Output the [X, Y] coordinate of the center of the cell containing the given text.  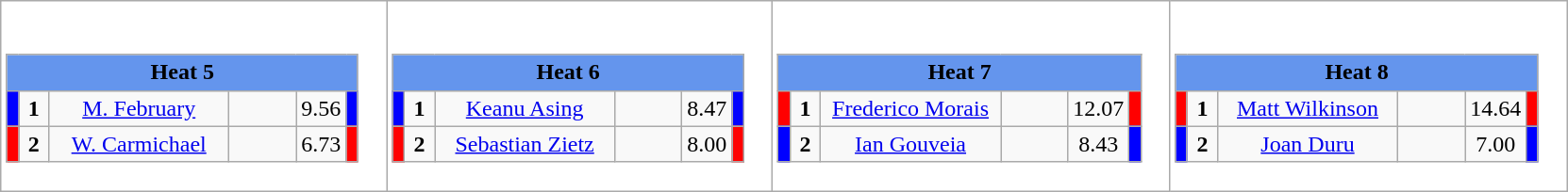
Ian Gouveia [911, 144]
8.47 [708, 108]
Heat 7 1 Frederico Morais 12.07 2 Ian Gouveia 8.43 [972, 96]
M. February [140, 108]
Frederico Morais [911, 108]
6.73 [321, 144]
W. Carmichael [140, 144]
Heat 6 [568, 72]
9.56 [321, 108]
Matt Wilkinson [1308, 108]
14.64 [1496, 108]
Heat 8 1 Matt Wilkinson 14.64 2 Joan Duru 7.00 [1368, 96]
Heat 5 1 M. February 9.56 2 W. Carmichael 6.73 [194, 96]
8.00 [708, 144]
Heat 8 [1357, 72]
Sebastian Zietz [525, 144]
Heat 7 [959, 72]
12.07 [1098, 108]
Joan Duru [1308, 144]
Heat 5 [182, 72]
7.00 [1496, 144]
8.43 [1098, 144]
Heat 6 1 Keanu Asing 8.47 2 Sebastian Zietz 8.00 [579, 96]
Keanu Asing [525, 108]
